Extract the (X, Y) coordinate from the center of the cell holding the provided text.  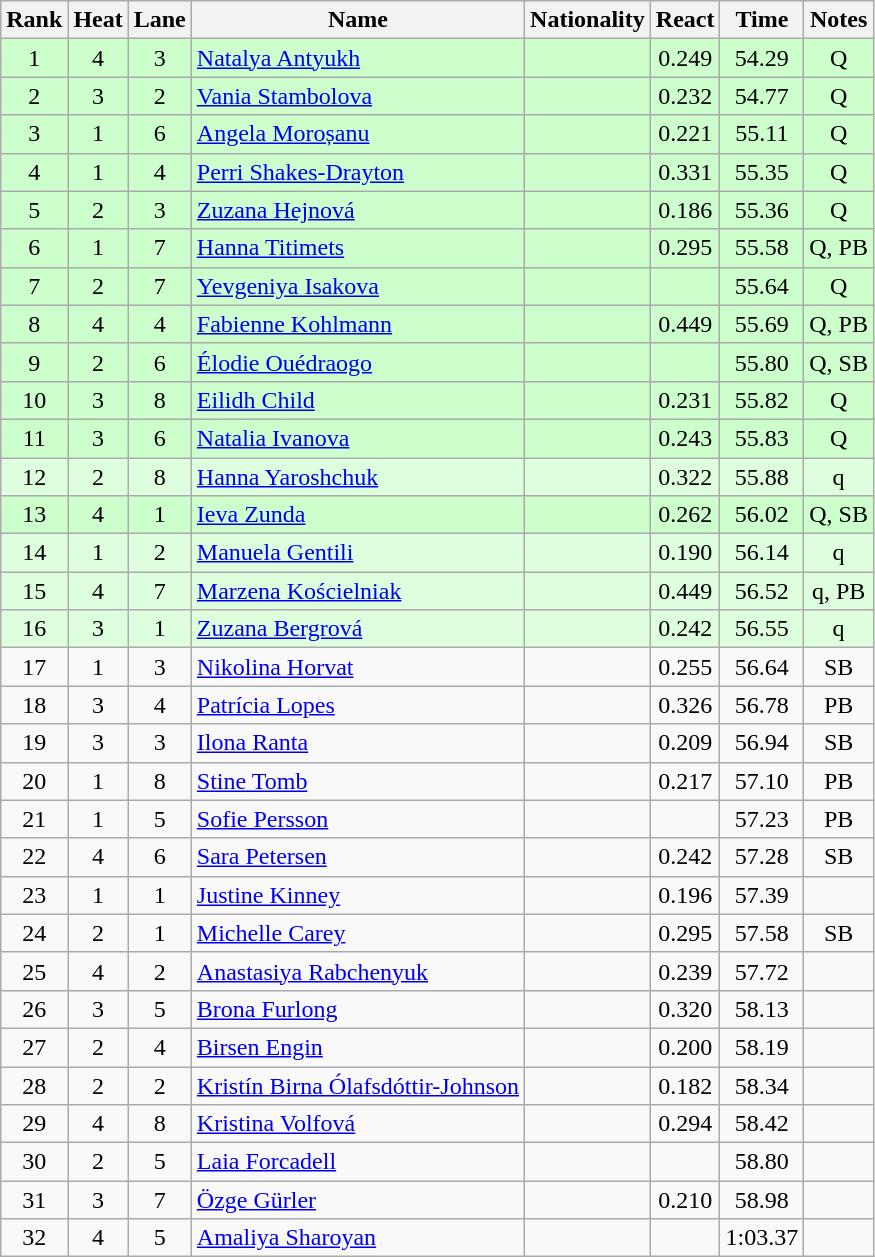
56.94 (762, 743)
Lane (160, 20)
57.39 (762, 895)
56.14 (762, 553)
29 (34, 1124)
18 (34, 705)
Stine Tomb (358, 781)
58.98 (762, 1200)
58.19 (762, 1047)
54.29 (762, 58)
27 (34, 1047)
Laia Forcadell (358, 1162)
19 (34, 743)
56.02 (762, 515)
0.221 (685, 134)
Anastasiya Rabchenyuk (358, 971)
24 (34, 933)
Rank (34, 20)
0.200 (685, 1047)
Michelle Carey (358, 933)
0.294 (685, 1124)
Zuzana Bergrová (358, 629)
Nationality (588, 20)
Sofie Persson (358, 819)
Angela Moroșanu (358, 134)
55.69 (762, 324)
57.10 (762, 781)
Patrícia Lopes (358, 705)
57.23 (762, 819)
58.13 (762, 1009)
0.232 (685, 96)
57.28 (762, 857)
Kristina Volfová (358, 1124)
Hanna Yaroshchuk (358, 477)
16 (34, 629)
0.190 (685, 553)
Eilidh Child (358, 400)
58.34 (762, 1085)
56.55 (762, 629)
55.36 (762, 210)
0.196 (685, 895)
55.88 (762, 477)
57.72 (762, 971)
0.326 (685, 705)
25 (34, 971)
9 (34, 362)
54.77 (762, 96)
Sara Petersen (358, 857)
13 (34, 515)
Natalya Antyukh (358, 58)
0.231 (685, 400)
Ilona Ranta (358, 743)
Notes (839, 20)
Birsen Engin (358, 1047)
Name (358, 20)
22 (34, 857)
Brona Furlong (358, 1009)
55.83 (762, 438)
0.322 (685, 477)
55.80 (762, 362)
Yevgeniya Isakova (358, 286)
0.255 (685, 667)
58.80 (762, 1162)
Hanna Titimets (358, 248)
Natalia Ivanova (358, 438)
0.243 (685, 438)
0.249 (685, 58)
55.35 (762, 172)
Nikolina Horvat (358, 667)
Vania Stambolova (358, 96)
Fabienne Kohlmann (358, 324)
0.331 (685, 172)
0.182 (685, 1085)
55.64 (762, 286)
1:03.37 (762, 1238)
56.52 (762, 591)
32 (34, 1238)
56.78 (762, 705)
Ieva Zunda (358, 515)
0.217 (685, 781)
31 (34, 1200)
30 (34, 1162)
Özge Gürler (358, 1200)
28 (34, 1085)
0.209 (685, 743)
Marzena Kościelniak (358, 591)
11 (34, 438)
Time (762, 20)
Manuela Gentili (358, 553)
20 (34, 781)
10 (34, 400)
0.239 (685, 971)
q, PB (839, 591)
14 (34, 553)
12 (34, 477)
55.11 (762, 134)
Amaliya Sharoyan (358, 1238)
0.320 (685, 1009)
15 (34, 591)
56.64 (762, 667)
55.82 (762, 400)
Justine Kinney (358, 895)
55.58 (762, 248)
26 (34, 1009)
Heat (98, 20)
58.42 (762, 1124)
0.186 (685, 210)
Perri Shakes-Drayton (358, 172)
Zuzana Hejnová (358, 210)
0.210 (685, 1200)
23 (34, 895)
React (685, 20)
Élodie Ouédraogo (358, 362)
Kristín Birna Ólafsdóttir-Johnson (358, 1085)
57.58 (762, 933)
0.262 (685, 515)
17 (34, 667)
21 (34, 819)
